Determine the [x, y] coordinate at the center of the cell enclosing the given text.  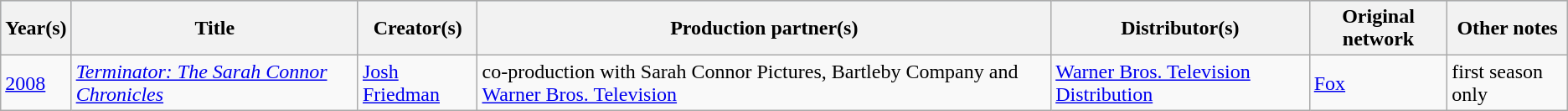
Warner Bros. Television Distribution [1181, 82]
co-production with Sarah Connor Pictures, Bartleby Company and Warner Bros. Television [764, 82]
2008 [36, 82]
Terminator: The Sarah Connor Chronicles [214, 82]
Year(s) [36, 29]
Fox [1379, 82]
Original network [1379, 29]
Title [214, 29]
Josh Friedman [417, 82]
Creator(s) [417, 29]
Distributor(s) [1181, 29]
Production partner(s) [764, 29]
Other notes [1508, 29]
first season only [1508, 82]
